Capture the cell that displays the provided text and extract its [X, Y] central coordinate. 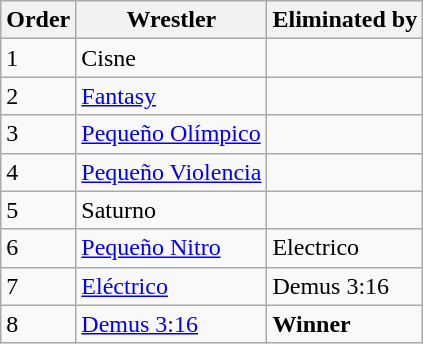
Pequeño Nitro [172, 248]
Eléctrico [172, 286]
1 [38, 58]
Pequeño Olímpico [172, 134]
Saturno [172, 210]
Fantasy [172, 96]
2 [38, 96]
Electrico [345, 248]
Pequeño Violencia [172, 172]
5 [38, 210]
6 [38, 248]
3 [38, 134]
Winner [345, 324]
Cisne [172, 58]
4 [38, 172]
Order [38, 20]
Eliminated by [345, 20]
7 [38, 286]
Wrestler [172, 20]
8 [38, 324]
